Locate the cell with the specified text and output its [X, Y] center coordinate. 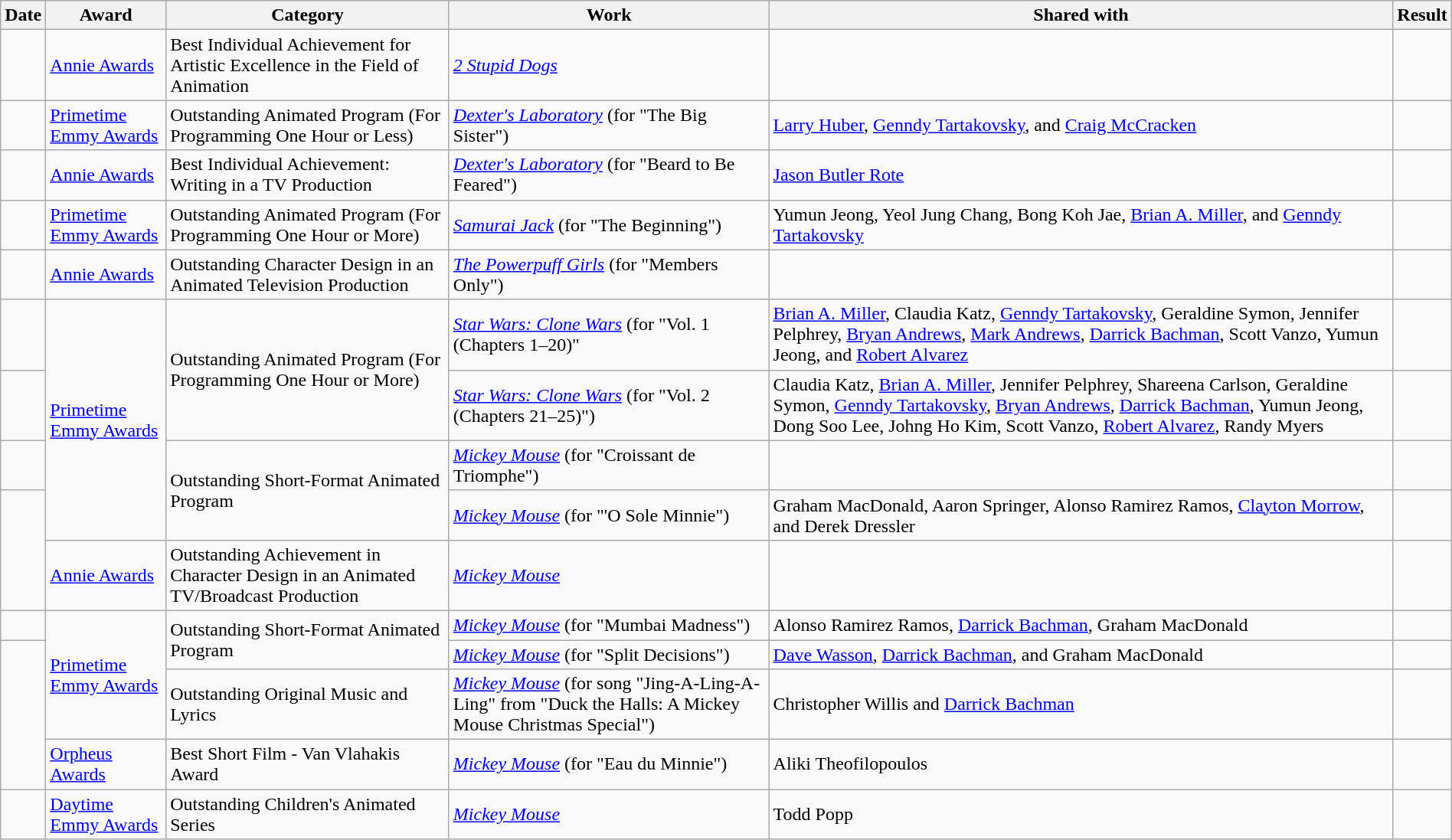
Mickey Mouse (for "Mumbai Madness") [609, 625]
Yumun Jeong, Yeol Jung Chang, Bong Koh Jae, Brian A. Miller, and Genndy Tartakovsky [1081, 225]
Mickey Mouse (for "Eau du Minnie") [609, 764]
2 Stupid Dogs [609, 65]
Christopher Willis and Darrick Bachman [1081, 704]
Daytime Emmy Awards [106, 815]
Outstanding Children's Animated Series [308, 815]
Category [308, 15]
Work [609, 15]
Mickey Mouse (for "Croissant de Triomphe") [609, 466]
Award [106, 15]
Orpheus Awards [106, 764]
Result [1422, 15]
Best Individual Achievement: Writing in a TV Production [308, 175]
Graham MacDonald, Aaron Springer, Alonso Ramirez Ramos, Clayton Morrow, and Derek Dressler [1081, 515]
Best Short Film - Van Vlahakis Award [308, 764]
Shared with [1081, 15]
Dexter's Laboratory (for "The Big Sister") [609, 126]
Dexter's Laboratory (for "Beard to Be Feared") [609, 175]
Jason Butler Rote [1081, 175]
Outstanding Animated Program (For Programming One Hour or Less) [308, 126]
Aliki Theofilopoulos [1081, 764]
Larry Huber, Genndy Tartakovsky, and Craig McCracken [1081, 126]
Mickey Mouse (for song "Jing-A-Ling-A-Ling" from "Duck the Halls: A Mickey Mouse Christmas Special") [609, 704]
Outstanding Character Design in an Animated Television Production [308, 274]
Alonso Ramirez Ramos, Darrick Bachman, Graham MacDonald [1081, 625]
Star Wars: Clone Wars (for "Vol. 1 (Chapters 1–20)" [609, 335]
Date [23, 15]
Outstanding Original Music and Lyrics [308, 704]
Mickey Mouse (for "Split Decisions") [609, 655]
Dave Wasson, Darrick Bachman, and Graham MacDonald [1081, 655]
Todd Popp [1081, 815]
Star Wars: Clone Wars (for "Vol. 2 (Chapters 21–25)") [609, 405]
Outstanding Achievement in Character Design in an Animated TV/Broadcast Production [308, 575]
The Powerpuff Girls (for "Members Only") [609, 274]
Samurai Jack (for "The Beginning") [609, 225]
Mickey Mouse (for "'O Sole Minnie") [609, 515]
Best Individual Achievement for Artistic Excellence in the Field of Animation [308, 65]
